Extract the [x, y] coordinate from the center of the cell holding the provided text.  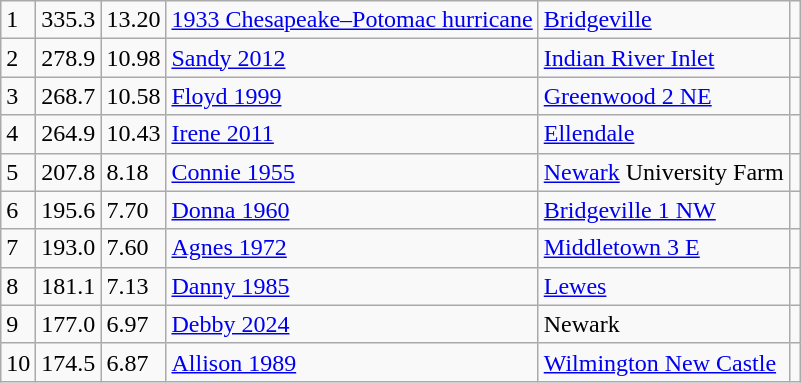
Ellendale [664, 134]
Floyd 1999 [352, 96]
Danny 1985 [352, 286]
7.13 [134, 286]
177.0 [68, 324]
10 [18, 362]
2 [18, 58]
264.9 [68, 134]
Bridgeville 1 NW [664, 210]
Donna 1960 [352, 210]
Connie 1955 [352, 172]
10.43 [134, 134]
1933 Chesapeake–Potomac hurricane [352, 20]
13.20 [134, 20]
Debby 2024 [352, 324]
Allison 1989 [352, 362]
6 [18, 210]
Greenwood 2 NE [664, 96]
Newark University Farm [664, 172]
335.3 [68, 20]
Sandy 2012 [352, 58]
1 [18, 20]
207.8 [68, 172]
6.87 [134, 362]
181.1 [68, 286]
8.18 [134, 172]
10.58 [134, 96]
Wilmington New Castle [664, 362]
7.60 [134, 248]
5 [18, 172]
Lewes [664, 286]
10.98 [134, 58]
195.6 [68, 210]
268.7 [68, 96]
8 [18, 286]
Middletown 3 E [664, 248]
Indian River Inlet [664, 58]
7.70 [134, 210]
Agnes 1972 [352, 248]
193.0 [68, 248]
Newark [664, 324]
Irene 2011 [352, 134]
7 [18, 248]
6.97 [134, 324]
278.9 [68, 58]
Bridgeville [664, 20]
4 [18, 134]
9 [18, 324]
3 [18, 96]
174.5 [68, 362]
